For the text-containing cell, return its midpoint in [X, Y] coordinate format. 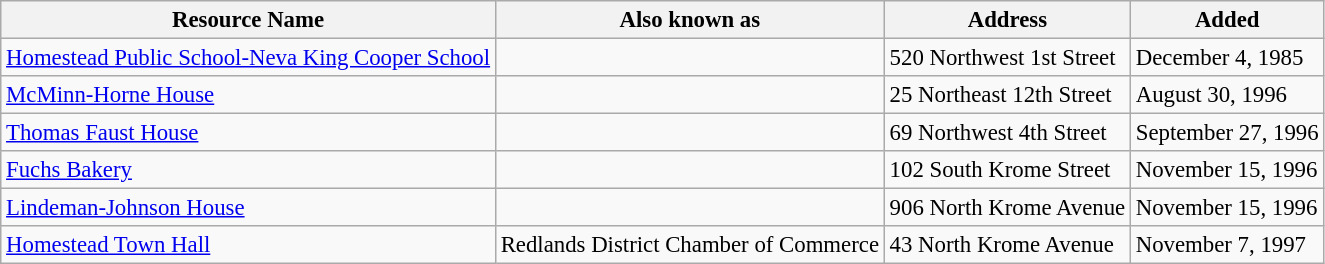
Lindeman-Johnson House [248, 208]
September 27, 1996 [1226, 133]
102 South Krome Street [1007, 170]
43 North Krome Avenue [1007, 245]
August 30, 1996 [1226, 95]
Thomas Faust House [248, 133]
520 Northwest 1st Street [1007, 58]
Homestead Public School-Neva King Cooper School [248, 58]
November 7, 1997 [1226, 245]
Homestead Town Hall [248, 245]
Redlands District Chamber of Commerce [690, 245]
Fuchs Bakery [248, 170]
906 North Krome Avenue [1007, 208]
December 4, 1985 [1226, 58]
Resource Name [248, 20]
McMinn-Horne House [248, 95]
25 Northeast 12th Street [1007, 95]
69 Northwest 4th Street [1007, 133]
Added [1226, 20]
Also known as [690, 20]
Address [1007, 20]
